Detect which cell encompasses the target text, then output its (X, Y) center coordinate. 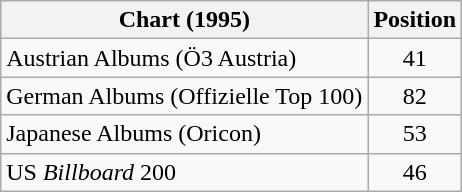
Position (415, 20)
46 (415, 172)
Chart (1995) (184, 20)
German Albums (Offizielle Top 100) (184, 96)
Japanese Albums (Oricon) (184, 134)
41 (415, 58)
Austrian Albums (Ö3 Austria) (184, 58)
82 (415, 96)
US Billboard 200 (184, 172)
53 (415, 134)
